Extract the (x, y) coordinate from the center of the cell holding the provided text.  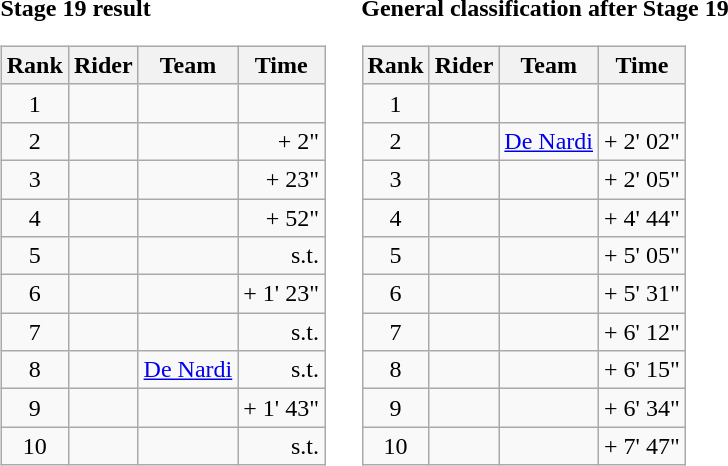
+ 5' 31" (642, 294)
+ 2" (282, 141)
+ 6' 15" (642, 370)
+ 52" (282, 217)
+ 23" (282, 179)
+ 7' 47" (642, 446)
+ 6' 34" (642, 408)
+ 1' 23" (282, 294)
+ 5' 05" (642, 256)
+ 2' 02" (642, 141)
+ 6' 12" (642, 332)
+ 1' 43" (282, 408)
+ 4' 44" (642, 217)
+ 2' 05" (642, 179)
